Identify which cell holds the provided text, then report its [x, y] central coordinate. 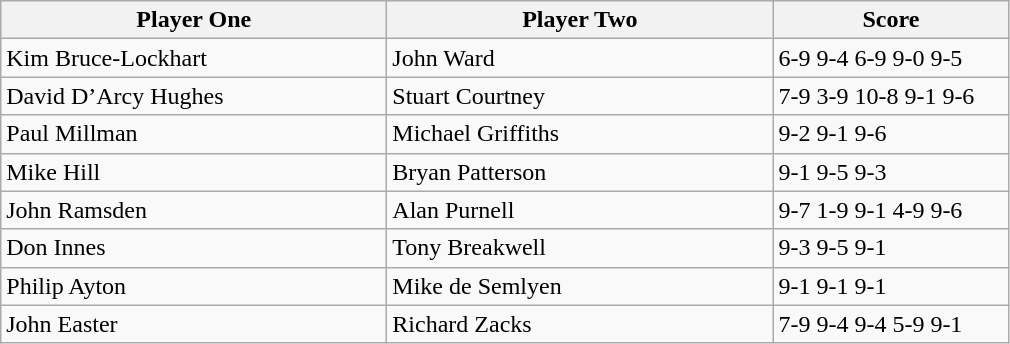
Bryan Patterson [580, 172]
Tony Breakwell [580, 248]
9-1 9-5 9-3 [891, 172]
Michael Griffiths [580, 134]
9-2 9-1 9-6 [891, 134]
Alan Purnell [580, 210]
9-7 1-9 9-1 4-9 9-6 [891, 210]
Don Innes [194, 248]
Stuart Courtney [580, 96]
Richard Zacks [580, 324]
9-1 9-1 9-1 [891, 286]
7-9 3-9 10-8 9-1 9-6 [891, 96]
9-3 9-5 9-1 [891, 248]
Player Two [580, 20]
Score [891, 20]
John Ramsden [194, 210]
6-9 9-4 6-9 9-0 9-5 [891, 58]
John Ward [580, 58]
Player One [194, 20]
Paul Millman [194, 134]
Kim Bruce-Lockhart [194, 58]
Mike Hill [194, 172]
Philip Ayton [194, 286]
7-9 9-4 9-4 5-9 9-1 [891, 324]
David D’Arcy Hughes [194, 96]
John Easter [194, 324]
Mike de Semlyen [580, 286]
